Output the [x, y] coordinate of the center of the cell containing the given text.  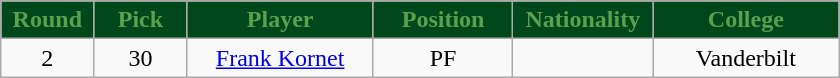
Pick [140, 20]
Player [280, 20]
Vanderbilt [746, 58]
College [746, 20]
2 [48, 58]
30 [140, 58]
Frank Kornet [280, 58]
PF [443, 58]
Nationality [583, 20]
Round [48, 20]
Position [443, 20]
